Return (X, Y) of the center of cell containing provided text 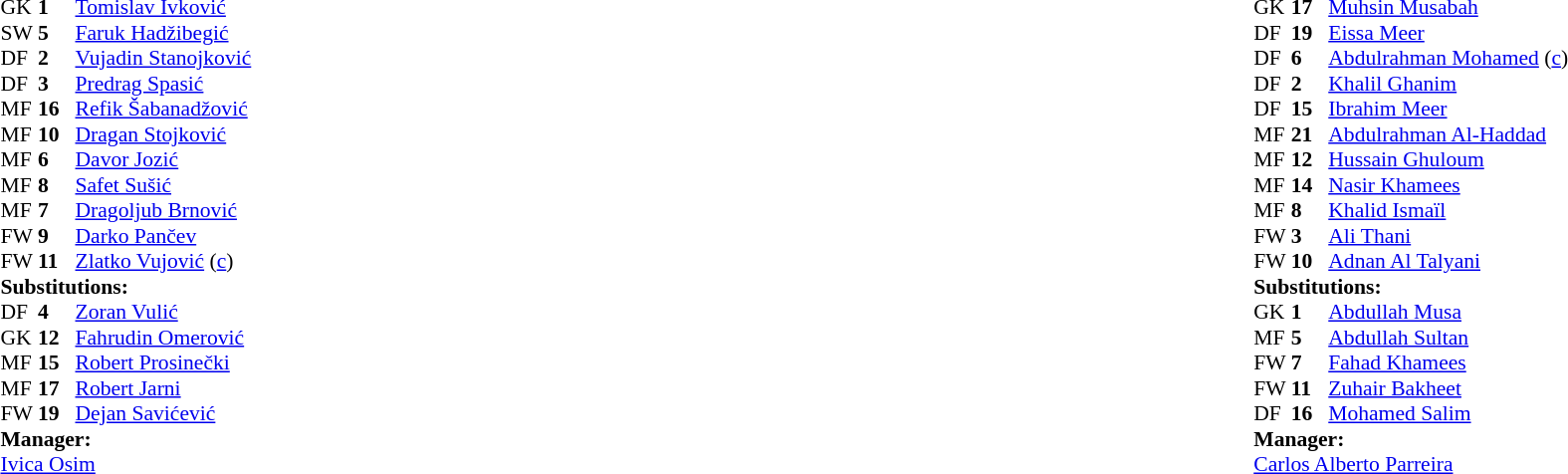
Abdullah Musa (1448, 312)
Mohamed Salim (1448, 413)
Eissa Meer (1448, 33)
Adnan Al Talyani (1448, 262)
Fahad Khamees (1448, 363)
14 (1310, 185)
Davor Jozić (163, 160)
17 (57, 388)
Abdulrahman Mohamed (c) (1448, 59)
Vujadin Stanojković (163, 59)
SW (19, 33)
Dejan Savićević (163, 413)
4 (57, 312)
Refik Šabanadžović (163, 109)
Fahrudin Omerović (163, 338)
Abdulrahman Al-Haddad (1448, 134)
Abdullah Sultan (1448, 338)
Khalid Ismaïl (1448, 210)
Faruk Hadžibegić (163, 33)
9 (57, 236)
Darko Pančev (163, 236)
1 (1310, 312)
Khalil Ghanim (1448, 84)
21 (1310, 134)
Zoran Vulić (163, 312)
Ali Thani (1448, 236)
Robert Prosinečki (163, 363)
Predrag Spasić (163, 84)
Ibrahim Meer (1448, 109)
Robert Jarni (163, 388)
Hussain Ghuloum (1448, 160)
Dragoljub Brnović (163, 210)
Safet Sušić (163, 185)
Nasir Khamees (1448, 185)
Dragan Stojković (163, 134)
Zuhair Bakheet (1448, 388)
Zlatko Vujović (c) (163, 262)
